From the cell containing the given text, extract its center point as (X, Y) coordinate. 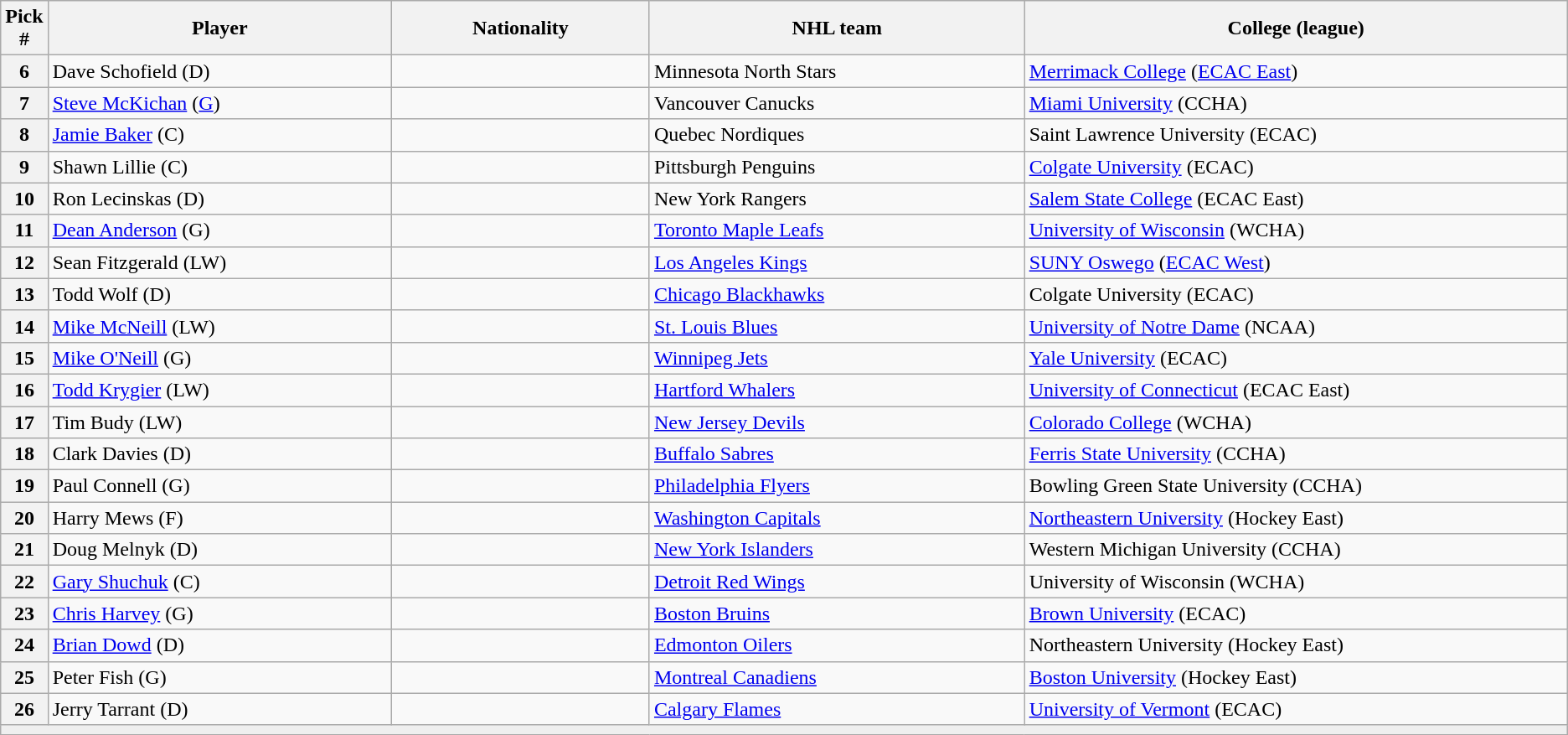
Vancouver Canucks (837, 103)
Salem State College (ECAC East) (1296, 199)
24 (24, 645)
Detroit Red Wings (837, 582)
University of Vermont (ECAC) (1296, 709)
Merrimack College (ECAC East) (1296, 71)
Winnipeg Jets (837, 358)
Quebec Nordiques (837, 135)
SUNY Oswego (ECAC West) (1296, 262)
St. Louis Blues (837, 326)
Sean Fitzgerald (LW) (219, 262)
Todd Krygier (LW) (219, 390)
11 (24, 230)
9 (24, 167)
Jamie Baker (C) (219, 135)
26 (24, 709)
21 (24, 550)
Ron Lecinskas (D) (219, 199)
17 (24, 422)
Hartford Whalers (837, 390)
University of Notre Dame (NCAA) (1296, 326)
Ferris State University (CCHA) (1296, 454)
20 (24, 518)
Brown University (ECAC) (1296, 613)
Chris Harvey (G) (219, 613)
Los Angeles Kings (837, 262)
Bowling Green State University (CCHA) (1296, 486)
Nationality (521, 28)
22 (24, 582)
Buffalo Sabres (837, 454)
18 (24, 454)
23 (24, 613)
Pick # (24, 28)
Calgary Flames (837, 709)
Jerry Tarrant (D) (219, 709)
16 (24, 390)
12 (24, 262)
Colorado College (WCHA) (1296, 422)
Harry Mews (F) (219, 518)
Toronto Maple Leafs (837, 230)
Paul Connell (G) (219, 486)
Miami University (CCHA) (1296, 103)
10 (24, 199)
Mike O'Neill (G) (219, 358)
7 (24, 103)
Steve McKichan (G) (219, 103)
Dean Anderson (G) (219, 230)
Gary Shuchuk (C) (219, 582)
Edmonton Oilers (837, 645)
New York Islanders (837, 550)
6 (24, 71)
25 (24, 677)
Washington Capitals (837, 518)
Pittsburgh Penguins (837, 167)
Brian Dowd (D) (219, 645)
14 (24, 326)
University of Connecticut (ECAC East) (1296, 390)
Tim Budy (LW) (219, 422)
Boston University (Hockey East) (1296, 677)
8 (24, 135)
New York Rangers (837, 199)
Minnesota North Stars (837, 71)
Player (219, 28)
Mike McNeill (LW) (219, 326)
Philadelphia Flyers (837, 486)
Chicago Blackhawks (837, 294)
Peter Fish (G) (219, 677)
Montreal Canadiens (837, 677)
NHL team (837, 28)
Saint Lawrence University (ECAC) (1296, 135)
15 (24, 358)
Doug Melnyk (D) (219, 550)
Clark Davies (D) (219, 454)
Yale University (ECAC) (1296, 358)
13 (24, 294)
19 (24, 486)
Western Michigan University (CCHA) (1296, 550)
College (league) (1296, 28)
Boston Bruins (837, 613)
Shawn Lillie (C) (219, 167)
Dave Schofield (D) (219, 71)
New Jersey Devils (837, 422)
Todd Wolf (D) (219, 294)
